Output the (x, y) coordinate of the center of the cell containing the given text.  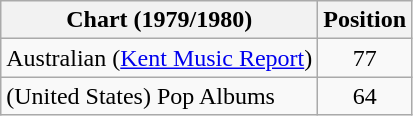
77 (365, 58)
Chart (1979/1980) (160, 20)
Australian (Kent Music Report) (160, 58)
(United States) Pop Albums (160, 96)
Position (365, 20)
64 (365, 96)
